Detect which cell encompasses the target text, then output its (X, Y) center coordinate. 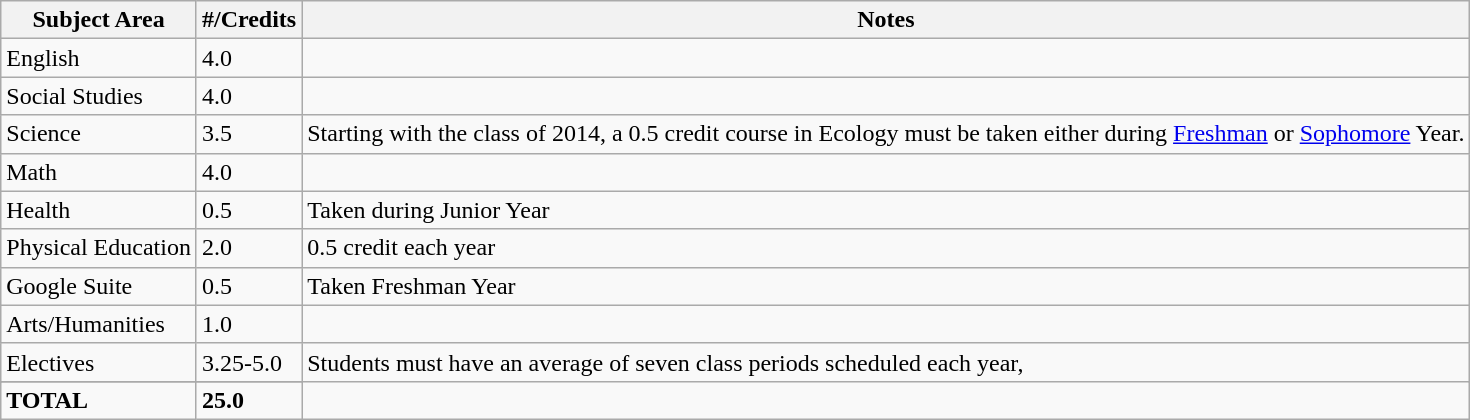
English (99, 58)
3.25-5.0 (248, 362)
#/Credits (248, 20)
Google Suite (99, 286)
25.0 (248, 400)
TOTAL (99, 400)
Math (99, 172)
Students must have an average of seven class periods scheduled each year, (886, 362)
Health (99, 210)
3.5 (248, 134)
Taken during Junior Year (886, 210)
Subject Area (99, 20)
2.0 (248, 248)
Taken Freshman Year (886, 286)
Social Studies (99, 96)
0.5 credit each year (886, 248)
Notes (886, 20)
Electives (99, 362)
Arts/Humanities (99, 324)
Science (99, 134)
Starting with the class of 2014, a 0.5 credit course in Ecology must be taken either during Freshman or Sophomore Year. (886, 134)
1.0 (248, 324)
Physical Education (99, 248)
